Return the [X, Y] coordinate for the center point of the cell that contains the specified text.  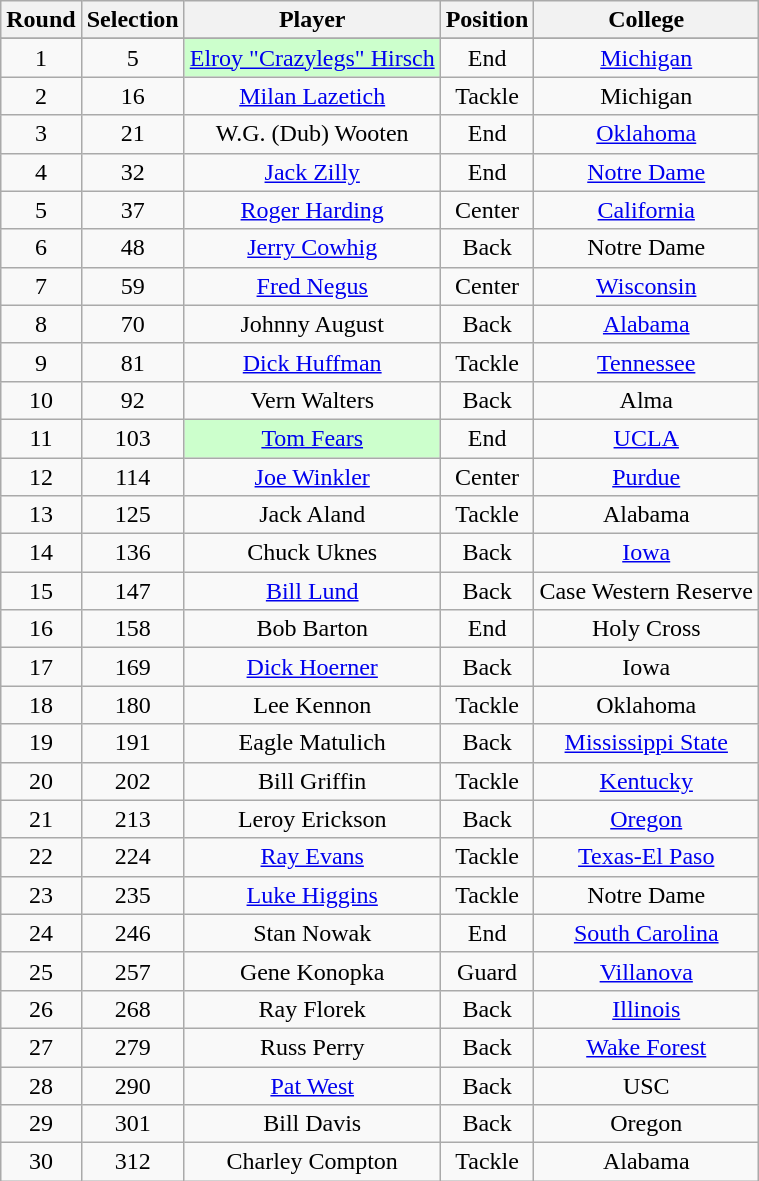
California [646, 210]
Case Western Reserve [646, 591]
6 [41, 248]
4 [41, 172]
Bill Davis [312, 1124]
158 [132, 629]
114 [132, 477]
202 [132, 781]
213 [132, 819]
Pat West [312, 1085]
224 [132, 857]
Bill Griffin [312, 781]
Round [41, 20]
312 [132, 1162]
25 [41, 971]
Ray Evans [312, 857]
22 [41, 857]
19 [41, 743]
Roger Harding [312, 210]
College [646, 20]
USC [646, 1085]
Leroy Erickson [312, 819]
257 [132, 971]
103 [132, 438]
Johnny August [312, 324]
20 [41, 781]
Illinois [646, 1009]
Purdue [646, 477]
13 [41, 515]
Alma [646, 400]
Bill Lund [312, 591]
Dick Hoerner [312, 667]
191 [132, 743]
Milan Lazetich [312, 96]
169 [132, 667]
14 [41, 553]
Lee Kennon [312, 705]
Elroy "Crazylegs" Hirsch [312, 58]
Tennessee [646, 362]
Villanova [646, 971]
South Carolina [646, 933]
279 [132, 1047]
125 [132, 515]
Luke Higgins [312, 895]
15 [41, 591]
32 [132, 172]
Guard [487, 971]
Jack Aland [312, 515]
Joe Winkler [312, 477]
Mississippi State [646, 743]
2 [41, 96]
18 [41, 705]
Bob Barton [312, 629]
24 [41, 933]
Jerry Cowhig [312, 248]
Tom Fears [312, 438]
70 [132, 324]
1 [41, 58]
Holy Cross [646, 629]
17 [41, 667]
Stan Nowak [312, 933]
28 [41, 1085]
Wisconsin [646, 286]
Vern Walters [312, 400]
11 [41, 438]
30 [41, 1162]
Kentucky [646, 781]
180 [132, 705]
81 [132, 362]
23 [41, 895]
Chuck Uknes [312, 553]
Wake Forest [646, 1047]
Jack Zilly [312, 172]
Gene Konopka [312, 971]
92 [132, 400]
26 [41, 1009]
9 [41, 362]
Russ Perry [312, 1047]
37 [132, 210]
Fred Negus [312, 286]
3 [41, 134]
301 [132, 1124]
Charley Compton [312, 1162]
29 [41, 1124]
27 [41, 1047]
Selection [132, 20]
136 [132, 553]
235 [132, 895]
12 [41, 477]
48 [132, 248]
UCLA [646, 438]
246 [132, 933]
268 [132, 1009]
290 [132, 1085]
7 [41, 286]
Position [487, 20]
Player [312, 20]
W.G. (Dub) Wooten [312, 134]
Texas-El Paso [646, 857]
59 [132, 286]
10 [41, 400]
8 [41, 324]
Eagle Matulich [312, 743]
Ray Florek [312, 1009]
Dick Huffman [312, 362]
147 [132, 591]
